Find where the given text appears and provide that cell's center as [X, Y] coordinate. 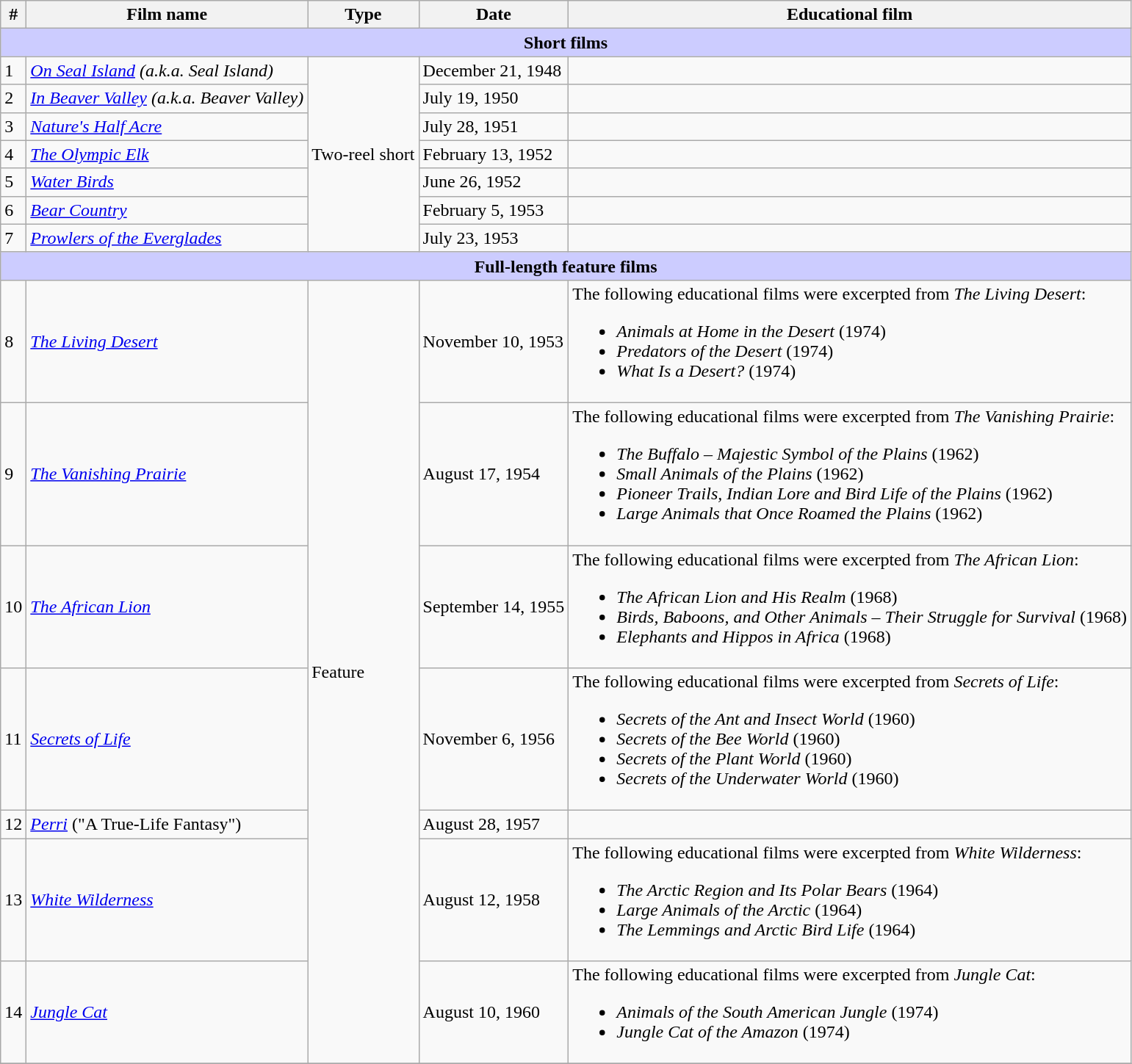
November 6, 1956 [494, 739]
11 [13, 739]
September 14, 1955 [494, 607]
In Beaver Valley (a.k.a. Beaver Valley) [167, 98]
The Olympic Elk [167, 154]
August 17, 1954 [494, 474]
Full-length feature films [566, 266]
Feature [363, 671]
White Wilderness [167, 900]
February 5, 1953 [494, 210]
Prowlers of the Everglades [167, 238]
August 12, 1958 [494, 900]
Educational film [850, 15]
6 [13, 210]
July 28, 1951 [494, 126]
4 [13, 154]
10 [13, 607]
5 [13, 182]
The African Lion [167, 607]
The Vanishing Prairie [167, 474]
June 26, 1952 [494, 182]
On Seal Island (a.k.a. Seal Island) [167, 70]
Nature's Half Acre [167, 126]
November 10, 1953 [494, 341]
14 [13, 1013]
July 23, 1953 [494, 238]
July 19, 1950 [494, 98]
Bear Country [167, 210]
3 [13, 126]
Two-reel short [363, 154]
Water Birds [167, 182]
9 [13, 474]
Perri ("A True-Life Fantasy") [167, 825]
8 [13, 341]
7 [13, 238]
The Living Desert [167, 341]
Secrets of Life [167, 739]
August 10, 1960 [494, 1013]
Short films [566, 43]
12 [13, 825]
Film name [167, 15]
February 13, 1952 [494, 154]
# [13, 15]
Type [363, 15]
1 [13, 70]
December 21, 1948 [494, 70]
13 [13, 900]
August 28, 1957 [494, 825]
The following educational films were excerpted from Jungle Cat:Animals of the South American Jungle (1974)Jungle Cat of the Amazon (1974) [850, 1013]
Jungle Cat [167, 1013]
2 [13, 98]
Date [494, 15]
